For the text-containing cell, return its midpoint in [X, Y] coordinate format. 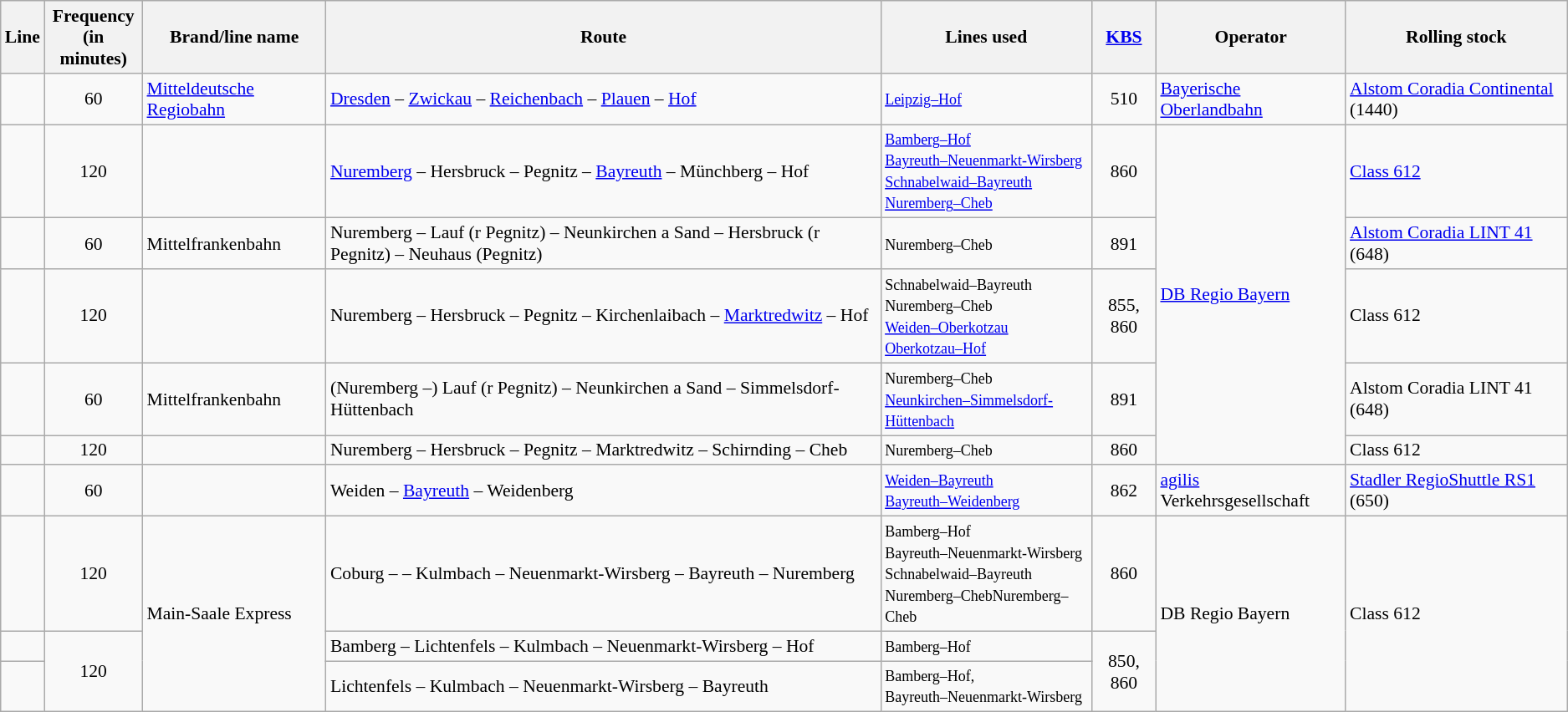
Schnabelwaid–BayreuthNuremberg–ChebWeiden–OberkotzauOberkotzau–Hof [986, 316]
Nuremberg – Lauf (r Pegnitz) – Neunkirchen a Sand – Hersbruck (r Pegnitz) – Neuhaus (Pegnitz) [604, 244]
Coburg – – Kulmbach – Neuenmarkt-Wirsberg – Bayreuth – Nuremberg [604, 574]
Bamberg–Hof,Bayreuth–Neuenmarkt-Wirsberg [986, 687]
Main-Saale Express [234, 614]
855, 860 [1124, 316]
Lichtenfels – Kulmbach – Neuenmarkt-Wirsberg – Bayreuth [604, 687]
Line [23, 37]
Weiden – Bayreuth – Weidenberg [604, 491]
Dresden – Zwickau – Reichenbach – Plauen – Hof [604, 99]
Bamberg–HofBayreuth–Neuenmarkt-WirsbergSchnabelwaid–BayreuthNuremberg–Cheb [986, 171]
Bamberg – Lichtenfels – Kulmbach – Neuenmarkt-Wirsberg – Hof [604, 646]
Bamberg–Hof [986, 646]
Weiden–BayreuthBayreuth–Weidenberg [986, 491]
Frequency(in minutes) [94, 37]
(Nuremberg –) Lauf (r Pegnitz) – Neunkirchen a Sand – Simmelsdorf-Hüttenbach [604, 399]
Stadler RegioShuttle RS1 (650) [1457, 491]
Leipzig–Hof [986, 99]
510 [1124, 99]
Bayerische Oberlandbahn [1251, 99]
Nuremberg–ChebNeunkirchen–Simmelsdorf-Hüttenbach [986, 399]
Bamberg–HofBayreuth–Neuenmarkt-WirsbergSchnabelwaid–BayreuthNuremberg–ChebNuremberg–Cheb [986, 574]
Nuremberg – Hersbruck – Pegnitz – Marktredwitz – Schirnding – Cheb [604, 450]
850, 860 [1124, 672]
Operator [1251, 37]
agilis Verkehrsgesellschaft [1251, 491]
Lines used [986, 37]
Mitteldeutsche Regiobahn [234, 99]
Nuremberg – Hersbruck – Pegnitz – Bayreuth – Münchberg – Hof [604, 171]
Nuremberg – Hersbruck – Pegnitz – Kirchenlaibach – Marktredwitz – Hof [604, 316]
Alstom Coradia Continental (1440) [1457, 99]
Brand/line name [234, 37]
KBS [1124, 37]
Rolling stock [1457, 37]
862 [1124, 491]
Route [604, 37]
